From the cell containing the given text, extract its center point as [X, Y] coordinate. 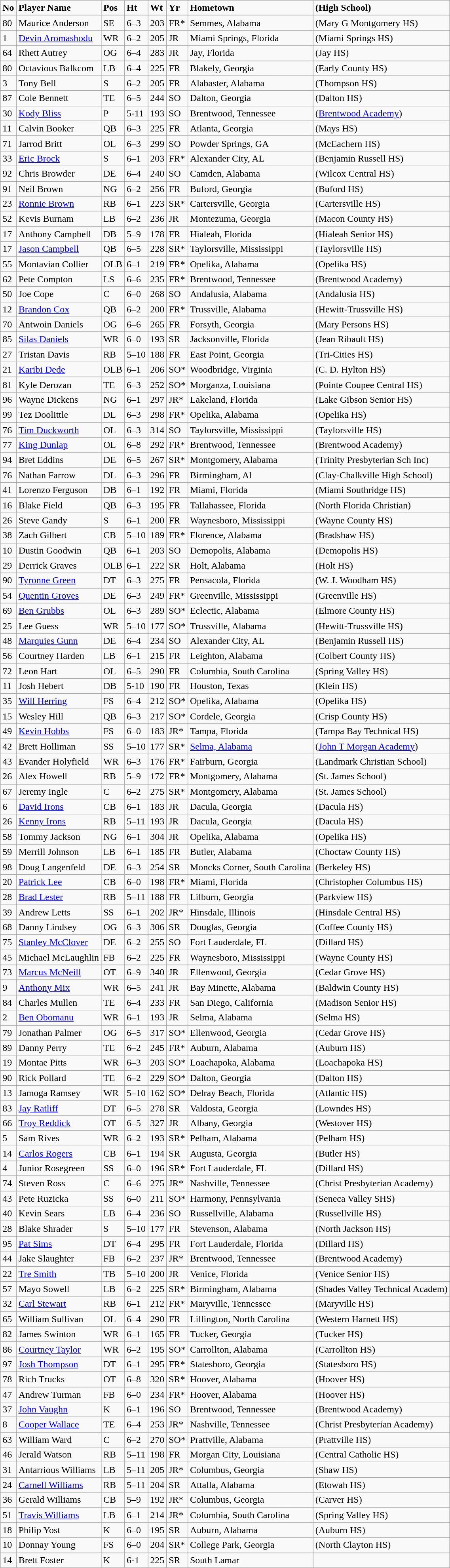
29 [8, 565]
Augusta, Georgia [250, 1153]
Leon Hart [59, 671]
Russellville, Alabama [250, 1214]
62 [8, 279]
William Ward [59, 1440]
254 [158, 867]
Quentin Groves [59, 596]
66 [8, 1123]
31 [8, 1470]
Octavious Balkcom [59, 68]
Anthony Mix [59, 988]
(Greenville HS) [382, 596]
Player Name [59, 8]
Montae Pitts [59, 1063]
(North Clayton HS) [382, 1545]
327 [158, 1123]
(Miami Springs HS) [382, 38]
296 [158, 475]
Antarrious Williams [59, 1470]
15 [8, 716]
(Clay-Chalkville High School) [382, 475]
36 [8, 1500]
255 [158, 942]
Hometown [250, 8]
299 [158, 143]
Chris Browder [59, 173]
306 [158, 927]
Nathan Farrow [59, 475]
Travis Williams [59, 1515]
5 [8, 1138]
(Westover HS) [382, 1123]
Loachapoka, Alabama [250, 1063]
James Swinton [59, 1334]
86 [8, 1349]
Jacksonville, Florida [250, 339]
78 [8, 1379]
Devin Aromashodu [59, 38]
165 [158, 1334]
178 [158, 234]
Moncks Corner, South Carolina [250, 867]
99 [8, 415]
John Vaughn [59, 1410]
Marcus McNeill [59, 972]
Antwoin Daniels [59, 324]
(Pointe Coupee Central HS) [382, 384]
(C. D. Hylton HS) [382, 369]
25 [8, 626]
292 [158, 445]
(Russellville HS) [382, 1214]
(Mays HS) [382, 128]
(Tucker HS) [382, 1334]
278 [158, 1108]
18 [8, 1530]
Jason Campbell [59, 249]
5-10 [136, 686]
College Park, Georgia [250, 1545]
65 [8, 1319]
(Madison Senior HS) [382, 1003]
42 [8, 746]
91 [8, 189]
340 [158, 972]
Forsyth, Georgia [250, 324]
Leighton, Alabama [250, 656]
Donnay Young [59, 1545]
(Tampa Bay Technical HS) [382, 731]
(Elmore County HS) [382, 611]
Pelham, Alabama [250, 1138]
Montavian Collier [59, 264]
297 [158, 400]
185 [158, 852]
Philip Yost [59, 1530]
58 [8, 837]
Blake Shrader [59, 1229]
265 [158, 324]
96 [8, 400]
(Western Harnett HS) [382, 1319]
Jerald Watson [59, 1455]
Kevis Burnam [59, 219]
(Andalusia HS) [382, 294]
Brandon Cox [59, 309]
Cooper Wallace [59, 1425]
75 [8, 942]
Buford, Georgia [250, 189]
98 [8, 867]
(Seneca Valley SHS) [382, 1199]
Tristan Davis [59, 354]
23 [8, 204]
Cole Bennett [59, 98]
(Lowndes HS) [382, 1108]
William Sullivan [59, 1319]
245 [158, 1048]
50 [8, 294]
Jay Ratliff [59, 1108]
Wt [158, 8]
21 [8, 369]
85 [8, 339]
Demopolis, Alabama [250, 550]
298 [158, 415]
Morganza, Louisiana [250, 384]
Merrill Johnson [59, 852]
235 [158, 279]
Lorenzo Ferguson [59, 490]
176 [158, 761]
95 [8, 1244]
19 [8, 1063]
211 [158, 1199]
Andalusia, Alabama [250, 294]
Kody Bliss [59, 113]
(Loachapoka HS) [382, 1063]
Lilburn, Georgia [250, 897]
59 [8, 852]
(Pelham HS) [382, 1138]
38 [8, 535]
Delray Beach, Florida [250, 1093]
73 [8, 972]
Bay Minette, Alabama [250, 988]
Maurice Anderson [59, 23]
Lakeland, Florida [250, 400]
Hialeah, Florida [250, 234]
267 [158, 460]
Dustin Goodwin [59, 550]
Sam Rives [59, 1138]
Eclectic, Alabama [250, 611]
(Coffee County HS) [382, 927]
Kevin Sears [59, 1214]
3 [8, 83]
37 [8, 1410]
(Atlantic HS) [382, 1093]
Jeremy Ingle [59, 792]
San Diego, California [250, 1003]
Ht [136, 8]
(Mary Persons HS) [382, 324]
(Lake Gibson Senior HS) [382, 400]
219 [158, 264]
Tim Duckworth [59, 430]
Charles Mullen [59, 1003]
No [8, 8]
Prattville, Alabama [250, 1440]
Greenville, Mississippi [250, 596]
Jamoga Ramsey [59, 1093]
Wesley Hill [59, 716]
6 [8, 807]
Danny Lindsey [59, 927]
(Crisp County HS) [382, 716]
6-1 [136, 1560]
83 [8, 1108]
240 [158, 173]
(Berkeley HS) [382, 867]
84 [8, 1003]
Danny Perry [59, 1048]
(Cartersville HS) [382, 204]
(Shades Valley Technical Academ) [382, 1289]
Ben Grubbs [59, 611]
Courtney Harden [59, 656]
(Etowah HS) [382, 1485]
(Tri-Cities HS) [382, 354]
Tony Bell [59, 83]
(Jean Ribault HS) [382, 339]
33 [8, 158]
45 [8, 957]
Eric Brock [59, 158]
Stevenson, Alabama [250, 1229]
215 [158, 656]
Doug Langenfeld [59, 867]
Brett Holliman [59, 746]
71 [8, 143]
Pete Ruzicka [59, 1199]
4 [8, 1168]
Pensacola, Florida [250, 580]
Neil Brown [59, 189]
(Carrollton HS) [382, 1349]
256 [158, 189]
(Venice Senior HS) [382, 1274]
72 [8, 671]
320 [158, 1379]
49 [8, 731]
52 [8, 219]
Derrick Graves [59, 565]
68 [8, 927]
Jarrod Britt [59, 143]
(North Florida Christian) [382, 505]
(Choctaw County HS) [382, 852]
(Thompson HS) [382, 83]
202 [158, 912]
(Macon County HS) [382, 219]
63 [8, 1440]
(Maryville HS) [382, 1304]
268 [158, 294]
Tez Doolittle [59, 415]
Birmingham, Al [250, 475]
Courtney Taylor [59, 1349]
Carl Stewart [59, 1304]
Carrollton, Alabama [250, 1349]
Tre Smith [59, 1274]
LS [112, 279]
Fort Lauderdale, Florida [250, 1244]
Holt, Alabama [250, 565]
Patrick Lee [59, 882]
Cordele, Georgia [250, 716]
(Jay HS) [382, 53]
16 [8, 505]
Troy Reddick [59, 1123]
(Klein HS) [382, 686]
304 [158, 837]
Harmony, Pennsylvania [250, 1199]
(Trinity Presbyterian Sch Inc) [382, 460]
(Early County HS) [382, 68]
Fairburn, Georgia [250, 761]
5-11 [136, 113]
Gerald Williams [59, 1500]
Semmes, Alabama [250, 23]
229 [158, 1078]
97 [8, 1364]
(Carver HS) [382, 1500]
Venice, Florida [250, 1274]
(North Jackson HS) [382, 1229]
70 [8, 324]
40 [8, 1214]
Albany, Georgia [250, 1123]
74 [8, 1184]
222 [158, 565]
Kyle Derozan [59, 384]
(Shaw HS) [382, 1470]
8 [8, 1425]
253 [158, 1425]
Kenny Irons [59, 822]
12 [8, 309]
Ben Obomanu [59, 1018]
(Parkview HS) [382, 897]
Josh Thompson [59, 1364]
(Mary G Montgomery HS) [382, 23]
(Prattville HS) [382, 1440]
46 [8, 1455]
Pos [112, 8]
(Wilcox Central HS) [382, 173]
Attalla, Alabama [250, 1485]
Morgan City, Louisiana [250, 1455]
Tucker, Georgia [250, 1334]
Montezuma, Georgia [250, 219]
(Central Catholic HS) [382, 1455]
Kevin Hobbs [59, 731]
Rhett Autrey [59, 53]
241 [158, 988]
Steve Gandy [59, 520]
Will Herring [59, 701]
56 [8, 656]
237 [158, 1259]
Calvin Booker [59, 128]
Maryville, Tennessee [250, 1304]
228 [158, 249]
1 [8, 38]
270 [158, 1440]
Statesboro, Georgia [250, 1364]
89 [8, 1048]
Florence, Alabama [250, 535]
64 [8, 53]
Douglas, Georgia [250, 927]
47 [8, 1394]
(Landmark Christian School) [382, 761]
6–9 [136, 972]
Tommy Jackson [59, 837]
(Demopolis HS) [382, 550]
Ronnie Brown [59, 204]
Wayne Dickens [59, 400]
92 [8, 173]
South Lamar [250, 1560]
P [112, 113]
289 [158, 611]
24 [8, 1485]
Lillington, North Carolina [250, 1319]
30 [8, 113]
(W. J. Woodham HS) [382, 580]
Woodbridge, Virginia [250, 369]
314 [158, 430]
27 [8, 354]
Carlos Rogers [59, 1153]
(Hialeah Senior HS) [382, 234]
13 [8, 1093]
67 [8, 792]
32 [8, 1304]
223 [158, 204]
Jay, Florida [250, 53]
Evander Holyfield [59, 761]
(Hinsdale Central HS) [382, 912]
214 [158, 1515]
Andrew Letts [59, 912]
(Miami Southridge HS) [382, 490]
(Colbert County HS) [382, 656]
(Statesboro HS) [382, 1364]
(Baldwin County HS) [382, 988]
87 [8, 98]
79 [8, 1033]
190 [158, 686]
Jonathan Palmer [59, 1033]
283 [158, 53]
206 [158, 369]
9 [8, 988]
Joe Cope [59, 294]
55 [8, 264]
35 [8, 701]
Bret Eddins [59, 460]
Karibi Dede [59, 369]
Brett Foster [59, 1560]
(Buford HS) [382, 189]
Alabaster, Alabama [250, 83]
Alex Howell [59, 776]
Anthony Campbell [59, 234]
94 [8, 460]
Lee Guess [59, 626]
Marquies Gunn [59, 641]
48 [8, 641]
Carnell Williams [59, 1485]
Yr [177, 8]
Tampa, Florida [250, 731]
SE [112, 23]
Steven Ross [59, 1184]
39 [8, 912]
Tyronne Green [59, 580]
Cartersville, Georgia [250, 204]
162 [158, 1093]
(Butler HS) [382, 1153]
77 [8, 445]
Rich Trucks [59, 1379]
54 [8, 596]
Atlanta, Georgia [250, 128]
82 [8, 1334]
Brad Lester [59, 897]
Houston, Texas [250, 686]
Camden, Alabama [250, 173]
Butler, Alabama [250, 852]
Hinsdale, Illinois [250, 912]
252 [158, 384]
(McEachern HS) [382, 143]
TB [112, 1274]
Jake Slaughter [59, 1259]
2 [8, 1018]
(Selma HS) [382, 1018]
317 [158, 1033]
244 [158, 98]
(Christopher Columbus HS) [382, 882]
(John T Morgan Academy) [382, 746]
Miami Springs, Florida [250, 38]
Pat Sims [59, 1244]
David Irons [59, 807]
Michael McLaughlin [59, 957]
41 [8, 490]
Pete Compton [59, 279]
217 [158, 716]
Powder Springs, GA [250, 143]
Mayo Sowell [59, 1289]
Rick Pollard [59, 1078]
189 [158, 535]
(Holt HS) [382, 565]
57 [8, 1289]
(High School) [382, 8]
69 [8, 611]
Andrew Turman [59, 1394]
20 [8, 882]
Zach Gilbert [59, 535]
(Bradshaw HS) [382, 535]
Junior Rosegreen [59, 1168]
194 [158, 1153]
Blakely, Georgia [250, 68]
Tallahassee, Florida [250, 505]
249 [158, 596]
East Point, Georgia [250, 354]
Stanley McClover [59, 942]
22 [8, 1274]
Blake Field [59, 505]
51 [8, 1515]
172 [158, 776]
Birmingham, Alabama [250, 1289]
Silas Daniels [59, 339]
44 [8, 1259]
Valdosta, Georgia [250, 1108]
Josh Hebert [59, 686]
81 [8, 384]
King Dunlap [59, 445]
233 [158, 1003]
